Determine the [X, Y] coordinate at the center of the cell enclosing the given text.  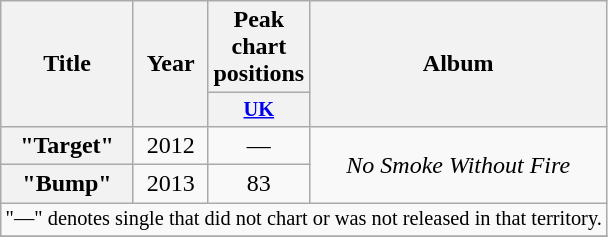
UK [259, 110]
No Smoke Without Fire [458, 164]
83 [259, 184]
Year [170, 64]
Album [458, 64]
"Target" [68, 145]
2012 [170, 145]
Title [68, 64]
2013 [170, 184]
"—" denotes single that did not chart or was not released in that territory. [304, 220]
— [259, 145]
"Bump" [68, 184]
Peak chart positions [259, 47]
